Search for the cell housing the specified text and yield its (x, y) center coordinate. 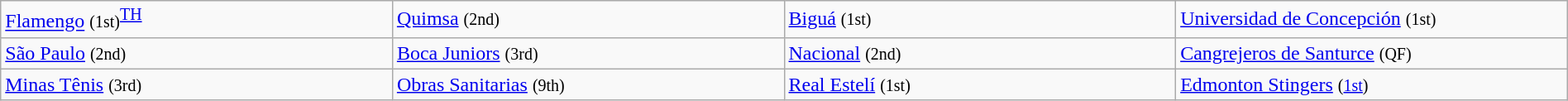
Minas Tênis (3rd) (197, 84)
Biguá (1st) (980, 20)
Quimsa (2nd) (588, 20)
Nacional (2nd) (980, 53)
Universidad de Concepción (1st) (1372, 20)
Real Estelí (1st) (980, 84)
São Paulo (2nd) (197, 53)
Obras Sanitarias (9th) (588, 84)
Flamengo (1st)TH (197, 20)
Cangrejeros de Santurce (QF) (1372, 53)
Boca Juniors (3rd) (588, 53)
Edmonton Stingers (1st) (1372, 84)
